From the cell containing the given text, extract its center point as [x, y] coordinate. 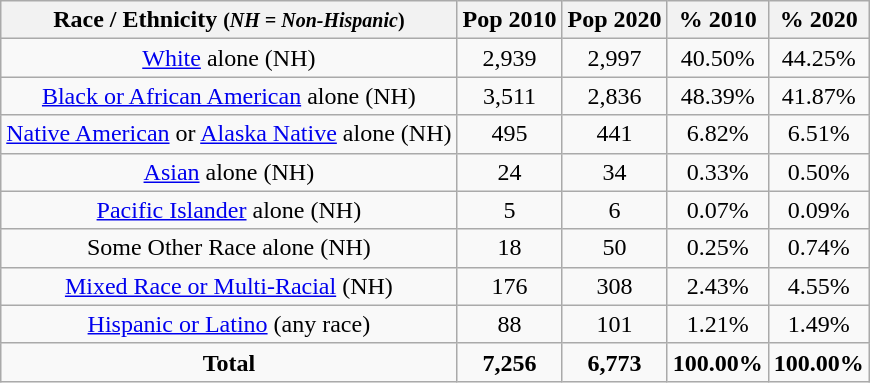
24 [510, 172]
6.82% [718, 134]
Pacific Islander alone (NH) [229, 210]
495 [510, 134]
Native American or Alaska Native alone (NH) [229, 134]
101 [614, 324]
0.09% [818, 210]
6.51% [818, 134]
Black or African American alone (NH) [229, 96]
2,939 [510, 58]
1.21% [718, 324]
34 [614, 172]
% 2010 [718, 20]
Total [229, 362]
1.49% [818, 324]
308 [614, 286]
2,997 [614, 58]
0.07% [718, 210]
2.43% [718, 286]
7,256 [510, 362]
0.25% [718, 248]
48.39% [718, 96]
Some Other Race alone (NH) [229, 248]
18 [510, 248]
4.55% [818, 286]
0.74% [818, 248]
Race / Ethnicity (NH = Non-Hispanic) [229, 20]
White alone (NH) [229, 58]
0.50% [818, 172]
3,511 [510, 96]
Pop 2010 [510, 20]
5 [510, 210]
Mixed Race or Multi-Racial (NH) [229, 286]
% 2020 [818, 20]
0.33% [718, 172]
50 [614, 248]
441 [614, 134]
88 [510, 324]
41.87% [818, 96]
6 [614, 210]
40.50% [718, 58]
6,773 [614, 362]
2,836 [614, 96]
Hispanic or Latino (any race) [229, 324]
44.25% [818, 58]
176 [510, 286]
Pop 2020 [614, 20]
Asian alone (NH) [229, 172]
